Extract the [x, y] coordinate from the center of the cell holding the provided text.  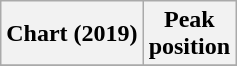
Chart (2019) [72, 34]
Peak position [189, 34]
